Pinpoint the cell where the given text exists, returning its [x, y] midpoint coordinate. 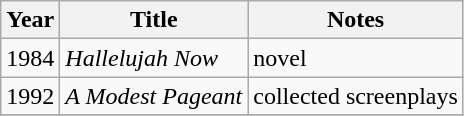
1984 [30, 58]
collected screenplays [356, 96]
Notes [356, 20]
novel [356, 58]
A Modest Pageant [154, 96]
Hallelujah Now [154, 58]
Title [154, 20]
Year [30, 20]
1992 [30, 96]
